Capture the cell that displays the provided text and extract its (x, y) central coordinate. 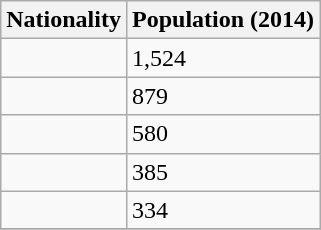
580 (222, 134)
Nationality (64, 20)
Population (2014) (222, 20)
334 (222, 210)
385 (222, 172)
879 (222, 96)
1,524 (222, 58)
